Scan for the cell matching the given text and deliver its [x, y] coordinate at center. 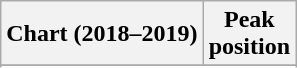
Chart (2018–2019) [102, 34]
Peakposition [249, 34]
